Identify which cell holds the provided text, then report its [X, Y] central coordinate. 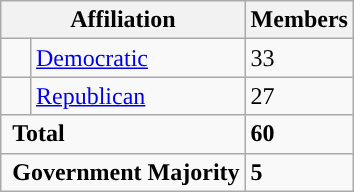
Affiliation [123, 20]
Total [123, 134]
60 [299, 134]
Members [299, 20]
Government Majority [123, 172]
Republican [138, 96]
33 [299, 58]
Democratic [138, 58]
27 [299, 96]
5 [299, 172]
